Detect which cell encompasses the target text, then output its (x, y) center coordinate. 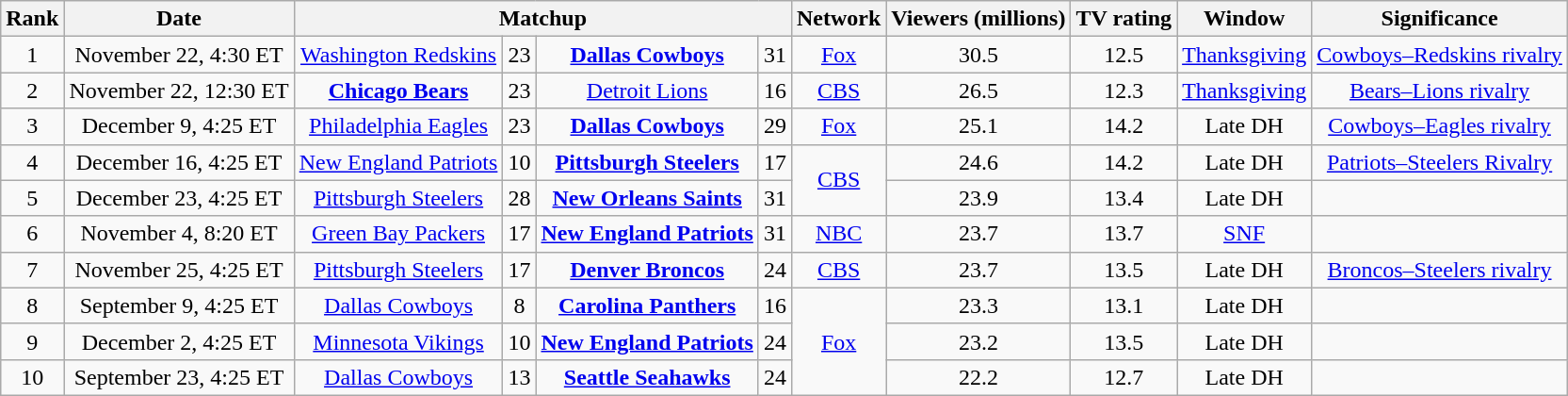
13.7 (1124, 234)
24.6 (978, 162)
December 9, 4:25 ET (179, 126)
22.2 (978, 377)
1 (32, 55)
3 (32, 126)
12.3 (1124, 91)
Network (838, 19)
Broncos–Steelers rivalry (1440, 270)
Matchup (542, 19)
Green Bay Packers (398, 234)
Seattle Seahawks (647, 377)
NBC (838, 234)
Denver Broncos (647, 270)
12.5 (1124, 55)
Philadelphia Eagles (398, 126)
December 2, 4:25 ET (179, 341)
23.9 (978, 198)
13.1 (1124, 305)
13 (520, 377)
December 23, 4:25 ET (179, 198)
Carolina Panthers (647, 305)
September 9, 4:25 ET (179, 305)
Rank (32, 19)
13.4 (1124, 198)
7 (32, 270)
November 4, 8:20 ET (179, 234)
Date (179, 19)
Significance (1440, 19)
12.7 (1124, 377)
Bears–Lions rivalry (1440, 91)
TV rating (1124, 19)
2 (32, 91)
25.1 (978, 126)
23.3 (978, 305)
November 25, 4:25 ET (179, 270)
4 (32, 162)
23.2 (978, 341)
26.5 (978, 91)
New Orleans Saints (647, 198)
Chicago Bears (398, 91)
Cowboys–Redskins rivalry (1440, 55)
Patriots–Steelers Rivalry (1440, 162)
November 22, 4:30 ET (179, 55)
Cowboys–Eagles rivalry (1440, 126)
Viewers (millions) (978, 19)
Detroit Lions (647, 91)
Window (1245, 19)
SNF (1245, 234)
Washington Redskins (398, 55)
December 16, 4:25 ET (179, 162)
9 (32, 341)
September 23, 4:25 ET (179, 377)
28 (520, 198)
6 (32, 234)
30.5 (978, 55)
29 (774, 126)
Minnesota Vikings (398, 341)
5 (32, 198)
November 22, 12:30 ET (179, 91)
